Output the [x, y] coordinate of the center of the cell containing the given text.  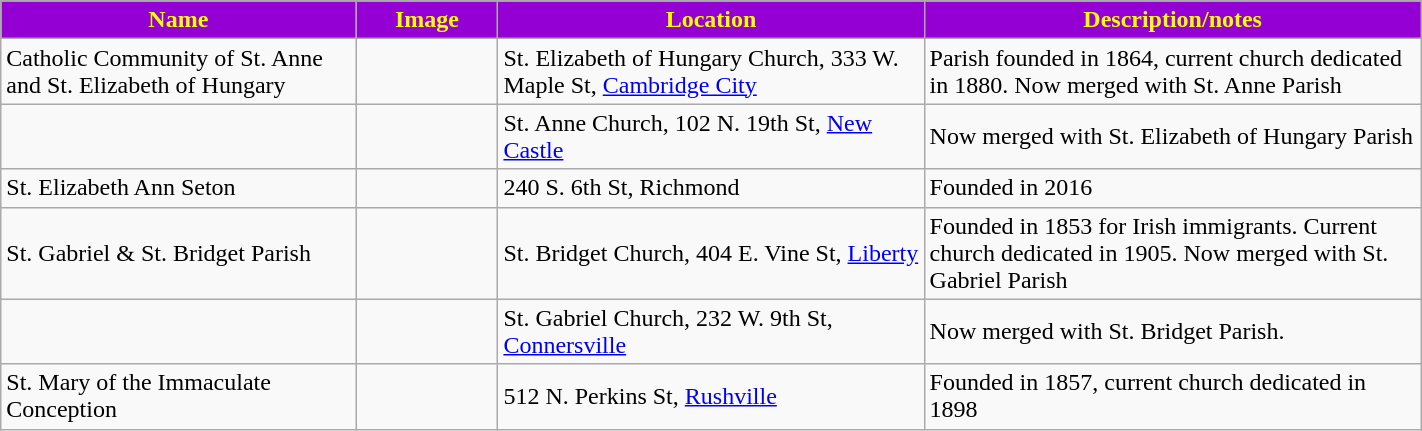
Name [178, 20]
Description/notes [1172, 20]
Parish founded in 1864, current church dedicated in 1880. Now merged with St. Anne Parish [1172, 72]
Location [711, 20]
St. Anne Church, 102 N. 19th St, New Castle [711, 136]
Now merged with St. Elizabeth of Hungary Parish [1172, 136]
St. Bridget Church, 404 E. Vine St, Liberty [711, 253]
Founded in 2016 [1172, 188]
Founded in 1853 for Irish immigrants. Current church dedicated in 1905. Now merged with St. Gabriel Parish [1172, 253]
Catholic Community of St. Anne and St. Elizabeth of Hungary [178, 72]
240 S. 6th St, Richmond [711, 188]
St. Gabriel & St. Bridget Parish [178, 253]
Now merged with St. Bridget Parish. [1172, 332]
Image [427, 20]
512 N. Perkins St, Rushville [711, 396]
St. Gabriel Church, 232 W. 9th St, Connersville [711, 332]
St. Elizabeth Ann Seton [178, 188]
St. Mary of the Immaculate Conception [178, 396]
Founded in 1857, current church dedicated in 1898 [1172, 396]
St. Elizabeth of Hungary Church, 333 W. Maple St, Cambridge City [711, 72]
